Pinpoint the cell where the given text exists, returning its (x, y) midpoint coordinate. 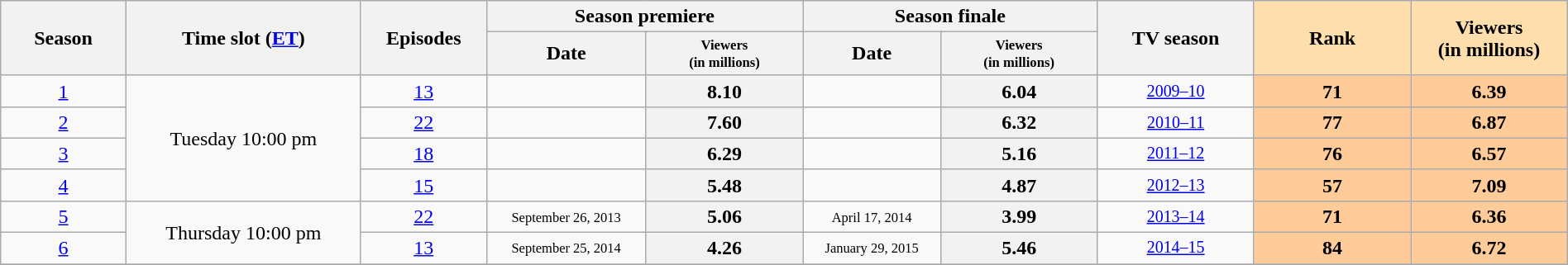
6.32 (1019, 122)
8.10 (724, 91)
4.87 (1019, 185)
5 (64, 217)
2 (64, 122)
18 (423, 154)
6.57 (1489, 154)
6.72 (1489, 248)
2013–14 (1176, 217)
2010–11 (1176, 122)
57 (1331, 185)
2012–13 (1176, 185)
1 (64, 91)
84 (1331, 248)
Season premiere (645, 17)
5.46 (1019, 248)
6 (64, 248)
6.87 (1489, 122)
Tuesday 10:00 pm (243, 138)
6.39 (1489, 91)
January 29, 2015 (872, 248)
Episodes (423, 38)
3 (64, 154)
Season finale (950, 17)
5.06 (724, 217)
76 (1331, 154)
7.09 (1489, 185)
15 (423, 185)
2009–10 (1176, 91)
TV season (1176, 38)
5.48 (724, 185)
September 25, 2014 (566, 248)
6.29 (724, 154)
6.36 (1489, 217)
2011–12 (1176, 154)
77 (1331, 122)
Time slot (ET) (243, 38)
Season (64, 38)
4.26 (724, 248)
7.60 (724, 122)
5.16 (1019, 154)
September 26, 2013 (566, 217)
4 (64, 185)
Thursday 10:00 pm (243, 233)
April 17, 2014 (872, 217)
3.99 (1019, 217)
2014–15 (1176, 248)
6.04 (1019, 91)
Rank (1331, 38)
